Search for the cell housing the specified text and yield its [X, Y] center coordinate. 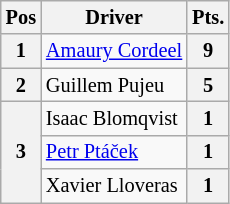
Amaury Cordeel [114, 51]
Guillem Pujeu [114, 85]
Driver [114, 17]
2 [21, 85]
Pts. [208, 17]
Isaac Blomqvist [114, 118]
9 [208, 51]
Xavier Lloveras [114, 186]
Pos [21, 17]
Petr Ptáček [114, 152]
5 [208, 85]
3 [21, 152]
